Return [X, Y] of the center of cell containing provided text 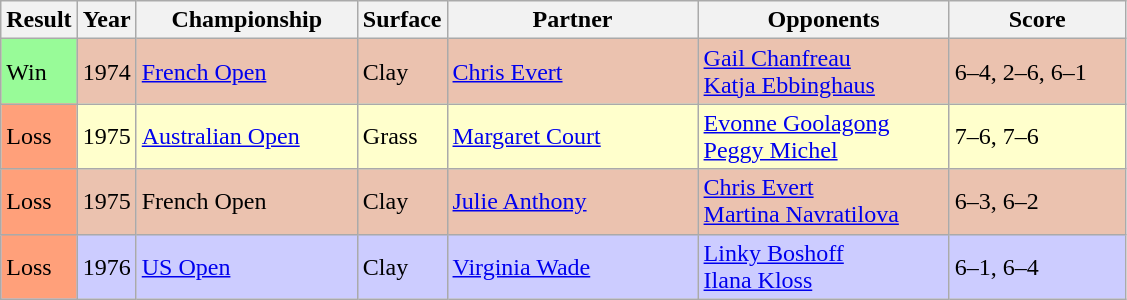
6–1, 6–4 [1037, 266]
Virginia Wade [572, 266]
Score [1037, 20]
1976 [106, 266]
Julie Anthony [572, 202]
Championship [246, 20]
Surface [402, 20]
Chris Evert Martina Navratilova [824, 202]
US Open [246, 266]
Gail Chanfreau Katja Ebbinghaus [824, 72]
6–3, 6–2 [1037, 202]
Grass [402, 136]
6–4, 2–6, 6–1 [1037, 72]
Linky Boshoff Ilana Kloss [824, 266]
Year [106, 20]
Chris Evert [572, 72]
Australian Open [246, 136]
Evonne Goolagong Peggy Michel [824, 136]
Opponents [824, 20]
1974 [106, 72]
Margaret Court [572, 136]
Partner [572, 20]
Win [39, 72]
Result [39, 20]
7–6, 7–6 [1037, 136]
